Extract the (x, y) coordinate from the center of the cell holding the provided text.  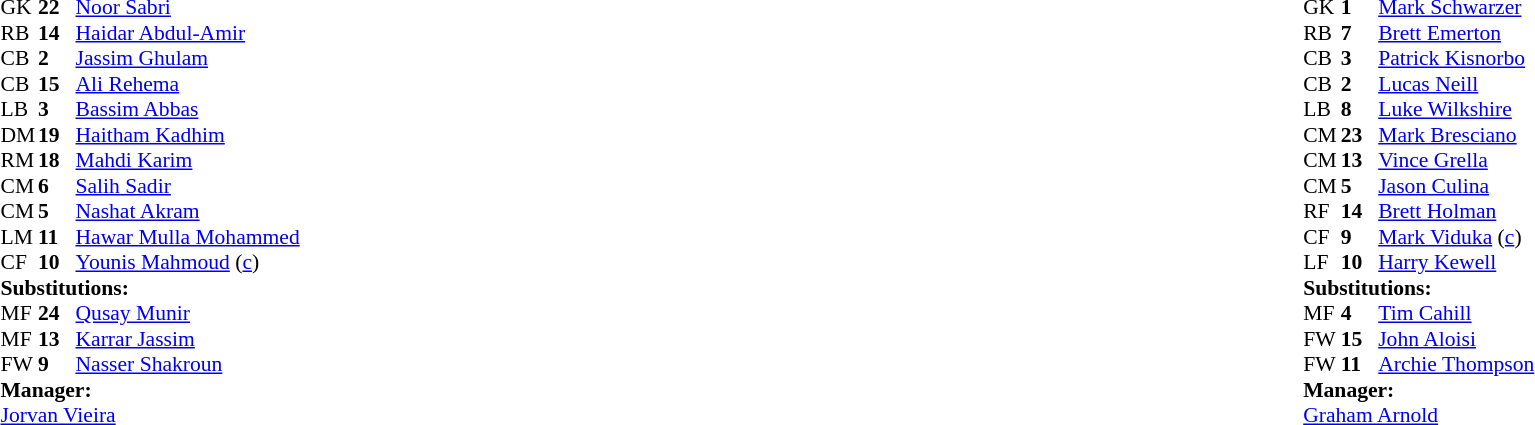
Jason Culina (1456, 186)
LF (1322, 263)
18 (57, 161)
Patrick Kisnorbo (1456, 59)
Mark Bresciano (1456, 135)
Brett Emerton (1456, 33)
6 (57, 186)
RM (19, 161)
Salih Sadir (188, 186)
Haidar Abdul-Amir (188, 33)
Hawar Mulla Mohammed (188, 237)
Lucas Neill (1456, 84)
LM (19, 237)
John Aloisi (1456, 339)
8 (1360, 109)
Karrar Jassim (188, 339)
Nashat Akram (188, 211)
Haitham Kadhim (188, 135)
Vince Grella (1456, 161)
Bassim Abbas (188, 109)
4 (1360, 313)
Brett Holman (1456, 211)
Harry Kewell (1456, 263)
19 (57, 135)
Mark Viduka (c) (1456, 237)
Archie Thompson (1456, 365)
Ali Rehema (188, 84)
Qusay Munir (188, 313)
DM (19, 135)
Mahdi Karim (188, 161)
Luke Wilkshire (1456, 109)
Nasser Shakroun (188, 365)
Jassim Ghulam (188, 59)
Younis Mahmoud (c) (188, 263)
24 (57, 313)
RF (1322, 211)
23 (1360, 135)
7 (1360, 33)
Tim Cahill (1456, 313)
